Provide the (X, Y) coordinate of the cell's center where the given text is located.  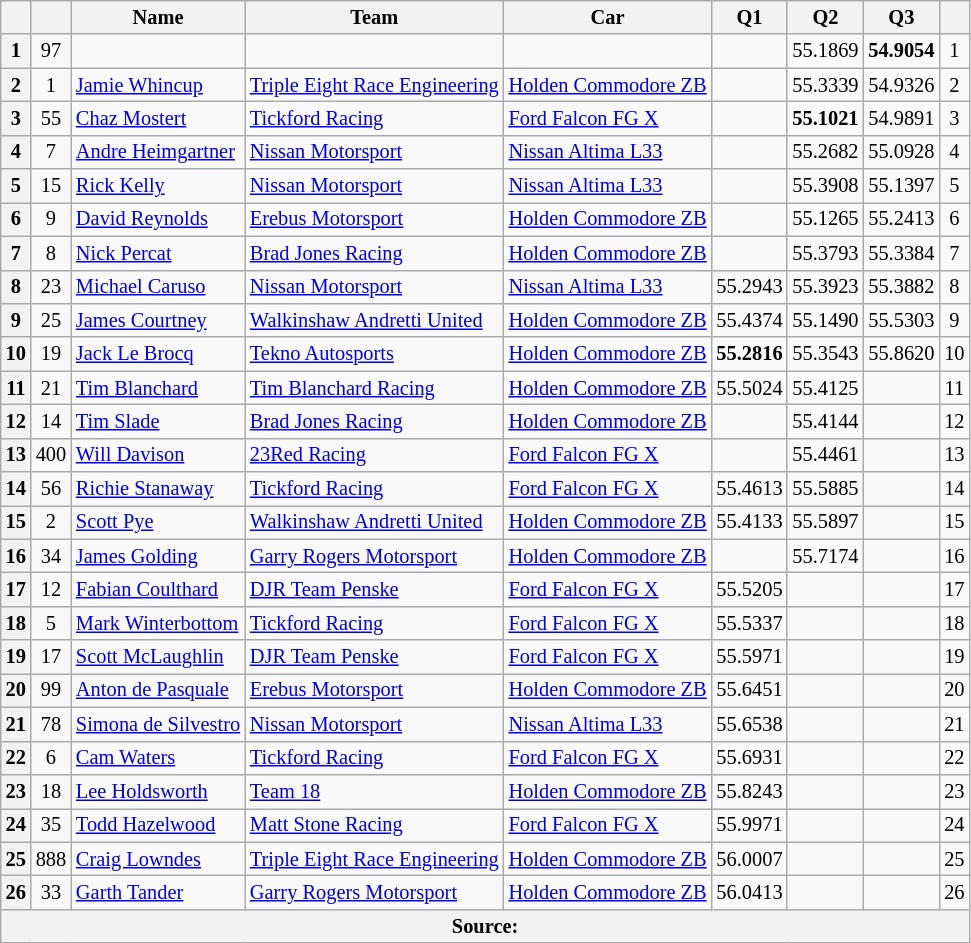
Scott Pye (158, 522)
54.9891 (901, 118)
Tim Slade (158, 421)
55.1265 (825, 219)
Simona de Silvestro (158, 724)
888 (51, 859)
James Courtney (158, 320)
Garth Tander (158, 892)
55.6451 (750, 690)
55.4144 (825, 421)
35 (51, 825)
Source: (486, 926)
55.2816 (750, 354)
Michael Caruso (158, 287)
55.7174 (825, 556)
55.2943 (750, 287)
55.4374 (750, 320)
55.5337 (750, 623)
Name (158, 17)
55.2413 (901, 219)
55.3908 (825, 186)
55.3882 (901, 287)
Tekno Autosports (374, 354)
Jamie Whincup (158, 85)
James Golding (158, 556)
55.3543 (825, 354)
55.3339 (825, 85)
Richie Stanaway (158, 489)
55.1869 (825, 51)
Car (608, 17)
Fabian Coulthard (158, 589)
Matt Stone Racing (374, 825)
56.0413 (750, 892)
55 (51, 118)
54.9054 (901, 51)
99 (51, 690)
33 (51, 892)
Tim Blanchard (158, 388)
Rick Kelly (158, 186)
55.3923 (825, 287)
97 (51, 51)
55.5303 (901, 320)
55.4125 (825, 388)
55.8620 (901, 354)
55.1021 (825, 118)
55.2682 (825, 152)
56 (51, 489)
55.0928 (901, 152)
Q3 (901, 17)
Lee Holdsworth (158, 791)
55.8243 (750, 791)
Team (374, 17)
34 (51, 556)
55.4461 (825, 455)
55.3384 (901, 253)
55.5205 (750, 589)
55.5897 (825, 522)
55.3793 (825, 253)
54.9326 (901, 85)
Craig Lowndes (158, 859)
23Red Racing (374, 455)
Todd Hazelwood (158, 825)
55.9971 (750, 825)
Q1 (750, 17)
55.5024 (750, 388)
55.6931 (750, 758)
Mark Winterbottom (158, 623)
Scott McLaughlin (158, 657)
55.6538 (750, 724)
56.0007 (750, 859)
Chaz Mostert (158, 118)
Jack Le Brocq (158, 354)
Andre Heimgartner (158, 152)
David Reynolds (158, 219)
55.5885 (825, 489)
Anton de Pasquale (158, 690)
Team 18 (374, 791)
55.4133 (750, 522)
Will Davison (158, 455)
Cam Waters (158, 758)
400 (51, 455)
55.1490 (825, 320)
Nick Percat (158, 253)
78 (51, 724)
Q2 (825, 17)
55.1397 (901, 186)
55.5971 (750, 657)
55.4613 (750, 489)
Tim Blanchard Racing (374, 388)
